Detect which cell encompasses the target text, then output its (X, Y) center coordinate. 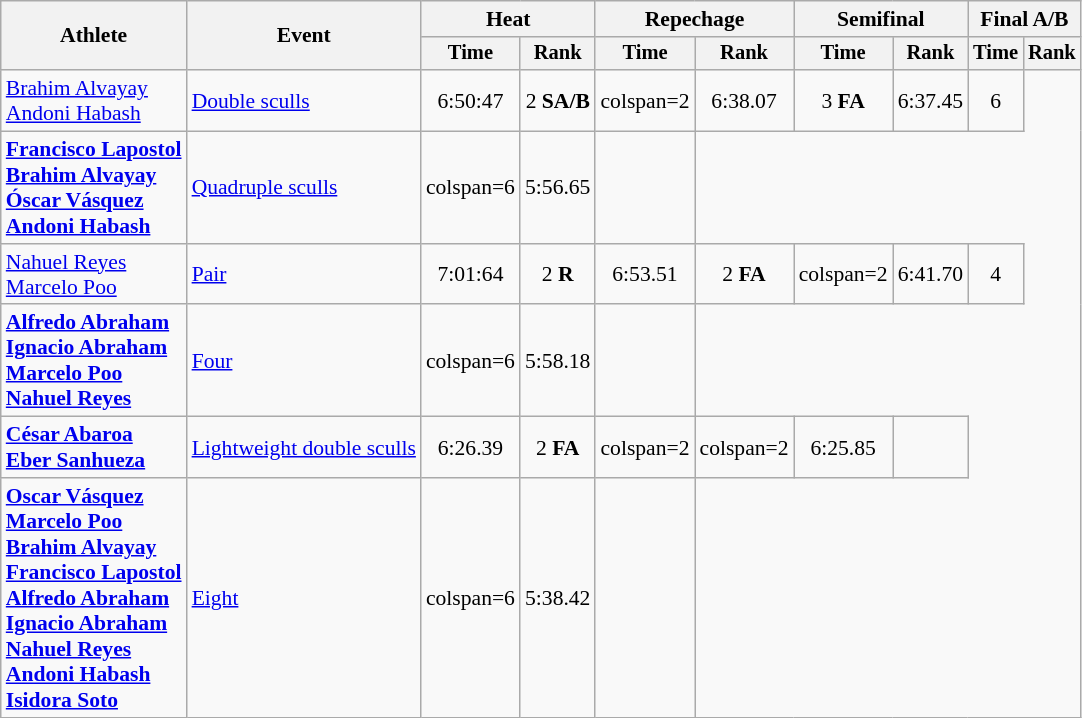
César AbaroaEber Sanhueza (94, 448)
6:25.85 (844, 448)
6 (996, 100)
Athlete (94, 36)
Oscar VásquezMarcelo PooBrahim AlvayayFrancisco LapostolAlfredo AbrahamIgnacio AbrahamNahuel ReyesAndoni HabashIsidora Soto (94, 598)
6:38.07 (744, 100)
2 SA/B (558, 100)
5:38.42 (558, 598)
Pair (304, 274)
3 FA (844, 100)
Eight (304, 598)
Alfredo AbrahamIgnacio AbrahamMarcelo PooNahuel Reyes (94, 361)
Francisco LapostolBrahim AlvayayÓscar VásquezAndoni Habash (94, 188)
Event (304, 36)
4 (996, 274)
Heat (508, 19)
6:41.70 (930, 274)
Double sculls (304, 100)
6:37.45 (930, 100)
Semifinal (882, 19)
Lightweight double sculls (304, 448)
Repechage (694, 19)
5:56.65 (558, 188)
7:01:64 (470, 274)
Final A/B (1024, 19)
5:58.18 (558, 361)
Nahuel ReyesMarcelo Poo (94, 274)
6:26.39 (470, 448)
Quadruple sculls (304, 188)
6:53.51 (644, 274)
6:50:47 (470, 100)
Brahim AlvayayAndoni Habash (94, 100)
2 R (558, 274)
Four (304, 361)
